Determine the [x, y] coordinate at the center of the cell enclosing the given text.  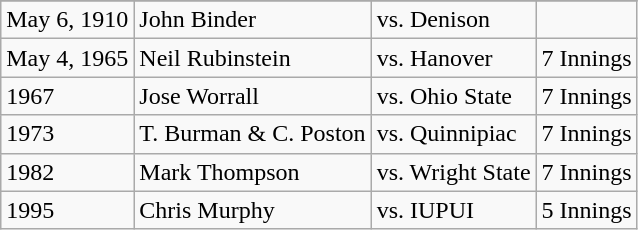
Jose Worrall [252, 96]
1995 [68, 210]
1982 [68, 172]
vs. Denison [454, 20]
May 6, 1910 [68, 20]
1973 [68, 134]
5 Innings [586, 210]
John Binder [252, 20]
vs. Quinnipiac [454, 134]
T. Burman & C. Poston [252, 134]
vs. Wright State [454, 172]
Chris Murphy [252, 210]
vs. Hanover [454, 58]
Neil Rubinstein [252, 58]
vs. IUPUI [454, 210]
Mark Thompson [252, 172]
vs. Ohio State [454, 96]
1967 [68, 96]
May 4, 1965 [68, 58]
